Return the (x, y) coordinate for the center point of the cell that contains the specified text.  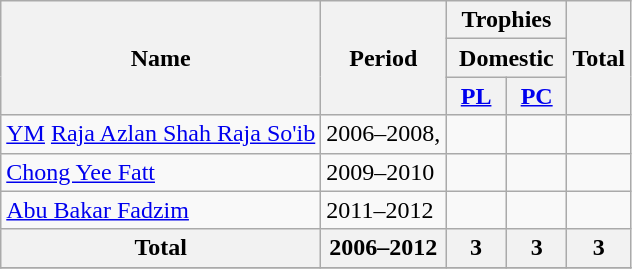
Abu Bakar Fadzim (161, 210)
2006–2008, (384, 134)
2009–2010 (384, 172)
Name (161, 58)
Domestic (506, 58)
PL (476, 96)
Chong Yee Fatt (161, 172)
2011–2012 (384, 210)
PC (536, 96)
2006–2012 (384, 248)
Period (384, 58)
YM Raja Azlan Shah Raja So'ib (161, 134)
Trophies (506, 20)
